Pinpoint the cell where the given text exists, returning its [X, Y] midpoint coordinate. 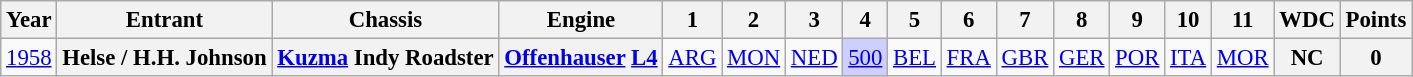
GBR [1024, 58]
Chassis [386, 20]
3 [814, 20]
MON [754, 58]
Kuzma Indy Roadster [386, 58]
BEL [915, 58]
Engine [581, 20]
0 [1376, 58]
1958 [29, 58]
ARG [692, 58]
Points [1376, 20]
9 [1138, 20]
MOR [1242, 58]
WDC [1307, 20]
8 [1082, 20]
10 [1188, 20]
7 [1024, 20]
Helse / H.H. Johnson [164, 58]
4 [866, 20]
GER [1082, 58]
POR [1138, 58]
5 [915, 20]
Entrant [164, 20]
ITA [1188, 58]
1 [692, 20]
500 [866, 58]
Year [29, 20]
NC [1307, 58]
FRA [968, 58]
2 [754, 20]
NED [814, 58]
6 [968, 20]
Offenhauser L4 [581, 58]
11 [1242, 20]
